Locate the cell with the specified text and output its [X, Y] center coordinate. 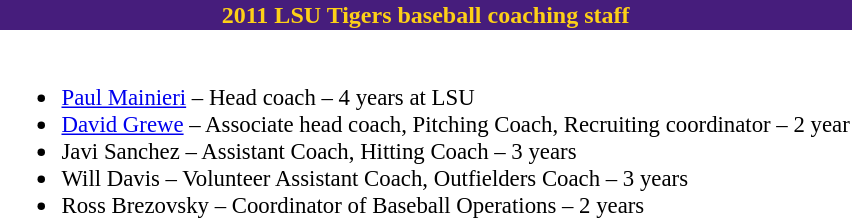
2011 LSU Tigers baseball coaching staff [426, 15]
